For the text-containing cell, return its midpoint in (X, Y) coordinate format. 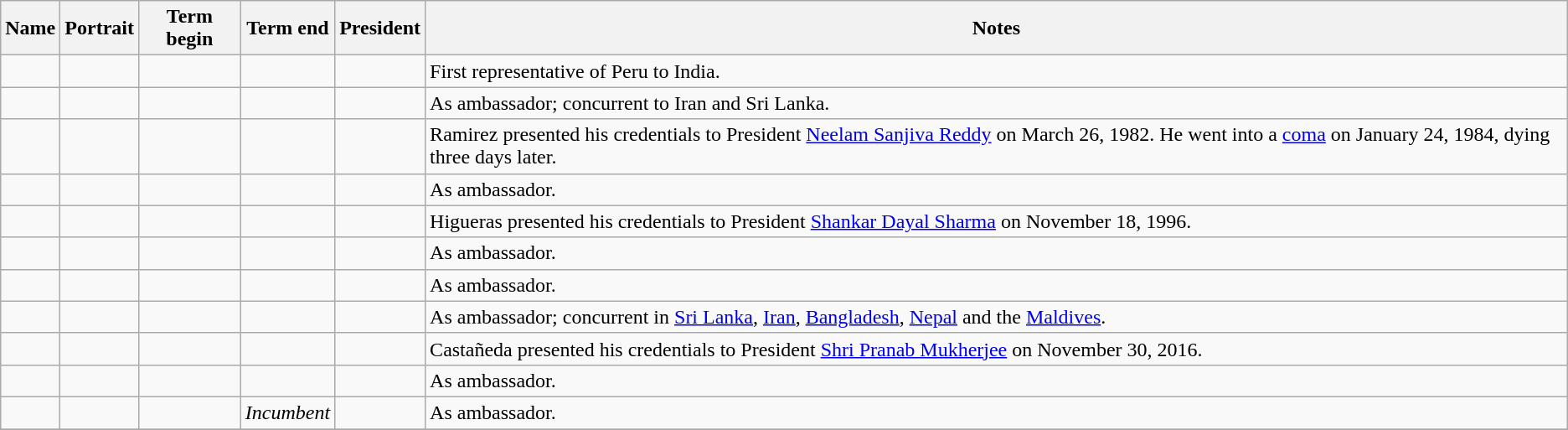
Notes (997, 28)
As ambassador; concurrent in Sri Lanka, Iran, Bangladesh, Nepal and the Maldives. (997, 317)
Higueras presented his credentials to President Shankar Dayal Sharma on November 18, 1996. (997, 221)
As ambassador; concurrent to Iran and Sri Lanka. (997, 103)
Name (30, 28)
Castañeda presented his credentials to President Shri Pranab Mukherjee on November 30, 2016. (997, 349)
Incumbent (287, 412)
First representative of Peru to India. (997, 71)
Portrait (100, 28)
President (380, 28)
Term end (287, 28)
Term begin (189, 28)
